Identify which cell holds the provided text, then report its (X, Y) central coordinate. 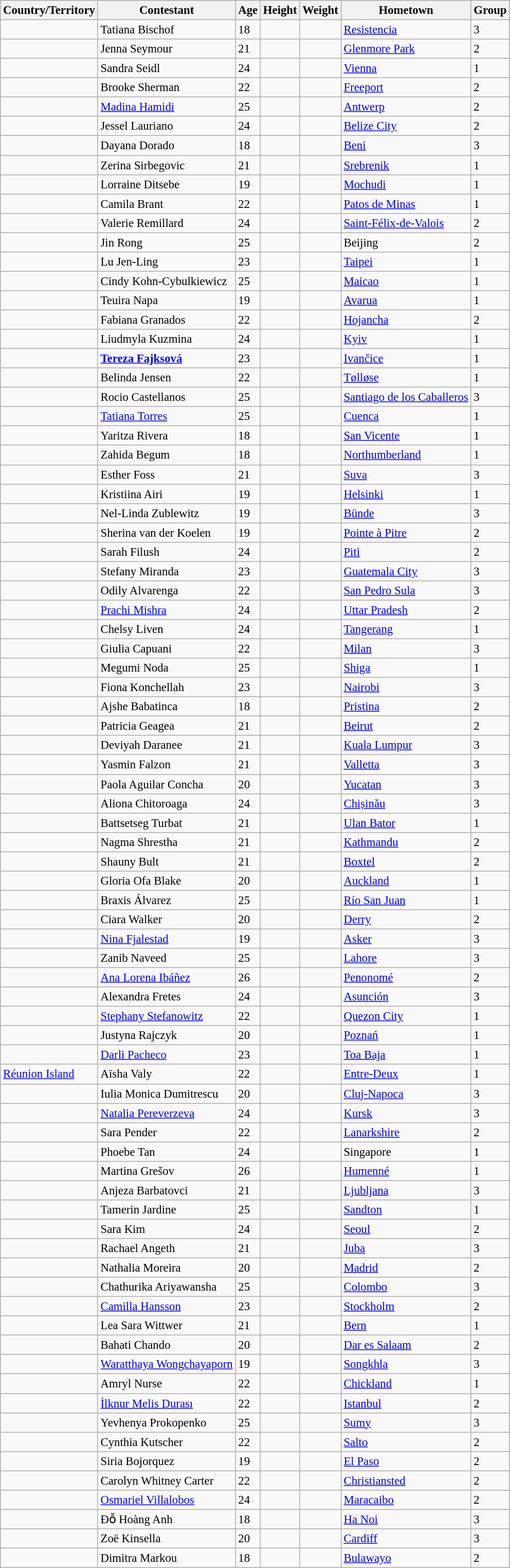
Srebrenik (406, 165)
Kuala Lumpur (406, 746)
Tatiana Torres (167, 416)
Mochudi (406, 184)
Battsetseg Turbat (167, 823)
Lu Jen-Ling (167, 262)
Martina Grešov (167, 1171)
Freeport (406, 87)
Giulia Capuani (167, 649)
Christiansted (406, 1481)
Juba (406, 1248)
Cuenca (406, 416)
Zahida Begum (167, 455)
Songkhla (406, 1364)
Ciara Walker (167, 920)
Nairobi (406, 688)
Asker (406, 939)
Osmariel Villalobos (167, 1500)
Zanib Naveed (167, 958)
Dimitra Markou (167, 1558)
Stefany Miranda (167, 571)
Cynthia Kutscher (167, 1442)
Piti (406, 552)
Camilla Hansson (167, 1307)
Istanbul (406, 1403)
Camila Brant (167, 204)
Cluj-Napoca (406, 1094)
Stockholm (406, 1307)
Entre-Deux (406, 1074)
Tangerang (406, 629)
Bünde (406, 513)
Deviyah Daranee (167, 746)
Réunion Island (49, 1074)
Pointe à Pitre (406, 533)
El Paso (406, 1461)
Ajshe Babatinca (167, 707)
Ljubljana (406, 1190)
Colombo (406, 1287)
Helsinki (406, 494)
Aliona Chitoroaga (167, 803)
Quezon City (406, 1016)
Brooke Sherman (167, 87)
Glenmore Park (406, 49)
Justyna Rajczyk (167, 1035)
Braxis Álvarez (167, 900)
Siria Bojorquez (167, 1461)
Weight (320, 10)
Ha Noi (406, 1519)
Tamerin Jardine (167, 1210)
Nathalia Moreira (167, 1268)
Iulia Monica Dumitrescu (167, 1094)
Nina Fjalestad (167, 939)
Shauny Bult (167, 861)
Chișinău (406, 803)
Fabiana Granados (167, 320)
Country/Territory (49, 10)
Auckland (406, 881)
Belize City (406, 126)
Penonomé (406, 978)
Darli Pacheco (167, 1055)
Megumi Noda (167, 668)
Derry (406, 920)
Jessel Lauriano (167, 126)
Sara Kim (167, 1229)
Maracaibo (406, 1500)
Belinda Jensen (167, 378)
Valletta (406, 765)
Shiga (406, 668)
Uttar Pradesh (406, 610)
Northumberland (406, 455)
Kathmandu (406, 842)
Madina Hamidi (167, 107)
Yaritza Rivera (167, 436)
Tølløse (406, 378)
Nel-Linda Zublewitz (167, 513)
Lea Sara Wittwer (167, 1326)
Patos de Minas (406, 204)
Resistencia (406, 30)
Paola Aguilar Concha (167, 784)
Asunción (406, 997)
Sarah Filush (167, 552)
Aïsha Valy (167, 1074)
Seoul (406, 1229)
Bulawayo (406, 1558)
Gloria Ofa Blake (167, 881)
Beijing (406, 242)
Sumy (406, 1422)
Contestant (167, 10)
Río San Juan (406, 900)
Natalia Pereverzeva (167, 1113)
Kristiina Airi (167, 494)
Sara Pender (167, 1132)
Maicao (406, 281)
San Pedro Sula (406, 591)
Tatiana Bischof (167, 30)
Tereza Fajksová (167, 359)
Waratthaya Wongchayaporn (167, 1364)
Chathurika Ariyawansha (167, 1287)
Hojancha (406, 320)
Bern (406, 1326)
Jin Rong (167, 242)
Beni (406, 146)
Bahati Chando (167, 1345)
Odily Alvarenga (167, 591)
Vienna (406, 68)
Teuira Napa (167, 301)
Beirut (406, 726)
Yevhenya Prokopenko (167, 1422)
Chelsy Liven (167, 629)
Carolyn Whitney Carter (167, 1481)
Kursk (406, 1113)
Dar es Salaam (406, 1345)
Antwerp (406, 107)
Age (248, 10)
Kyiv (406, 339)
Alexandra Fretes (167, 997)
Humenné (406, 1171)
Milan (406, 649)
Lanarkshire (406, 1132)
Lahore (406, 958)
Madrid (406, 1268)
Santiago de los Caballeros (406, 397)
Chickland (406, 1384)
İlknur Melis Durası (167, 1403)
Patricia Geagea (167, 726)
Sherina van der Koelen (167, 533)
Taipei (406, 262)
Saint-Félix-de-Valois (406, 223)
Avarua (406, 301)
Ana Lorena Ibáñez (167, 978)
Phoebe Tan (167, 1152)
Jenna Seymour (167, 49)
Toa Baja (406, 1055)
Zerina Sirbegovic (167, 165)
Đỗ Hoàng Anh (167, 1519)
Amryl Nurse (167, 1384)
San Vicente (406, 436)
Poznań (406, 1035)
Boxtel (406, 861)
Liudmyla Kuzmina (167, 339)
Valerie Remillard (167, 223)
Salto (406, 1442)
Sandra Seidl (167, 68)
Nagma Shrestha (167, 842)
Zoë Kinsella (167, 1539)
Pristina (406, 707)
Anjeza Barbatovci (167, 1190)
Prachi Mishra (167, 610)
Ivančice (406, 359)
Yasmin Falzon (167, 765)
Cindy Kohn-Cybulkiewicz (167, 281)
Fiona Konchellah (167, 688)
Singapore (406, 1152)
Height (280, 10)
Guatemala City (406, 571)
Hometown (406, 10)
Sandton (406, 1210)
Yucatan (406, 784)
Dayana Dorado (167, 146)
Ulan Bator (406, 823)
Cardiff (406, 1539)
Esther Foss (167, 474)
Rachael Angeth (167, 1248)
Stephany Stefanowitz (167, 1016)
Suva (406, 474)
Rocio Castellanos (167, 397)
Lorraine Ditsebe (167, 184)
Group (490, 10)
